Identify which cell holds the provided text, then report its (X, Y) central coordinate. 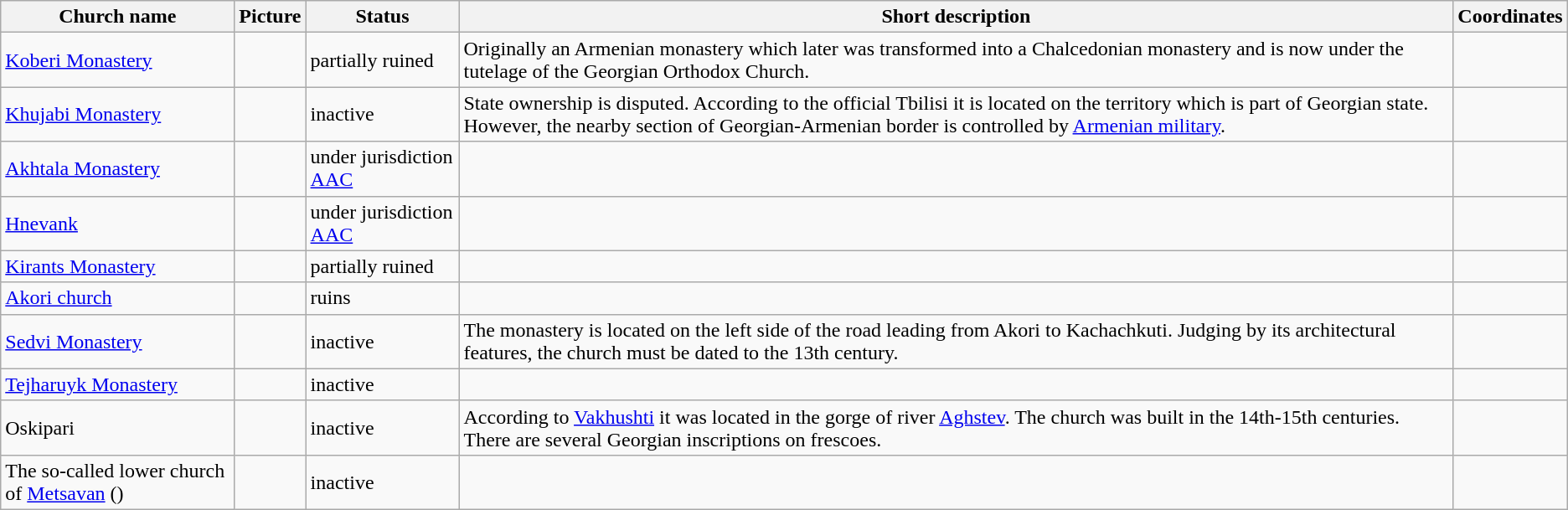
Church name (117, 17)
Hnevank (117, 223)
Koberi Monastery (117, 60)
Short description (957, 17)
Akori church (117, 298)
Khujabi Monastery (117, 114)
Akhtala Monastery (117, 169)
Picture (270, 17)
Kirants Monastery (117, 266)
The so-called lower church of Metsavan () (117, 482)
Status (382, 17)
Tejharuyk Monastery (117, 384)
Coordinates (1510, 17)
ruins (382, 298)
Oskipari (117, 427)
Sedvi Monastery (117, 342)
